Scan for the cell matching the given text and deliver its [X, Y] coordinate at center. 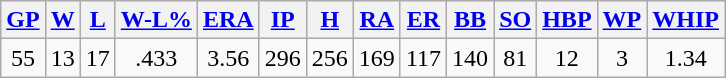
81 [516, 58]
140 [470, 58]
17 [98, 58]
3 [622, 58]
BB [470, 20]
1.34 [686, 58]
256 [330, 58]
RA [376, 20]
55 [23, 58]
WHIP [686, 20]
ERA [228, 20]
117 [423, 58]
W-L% [156, 20]
H [330, 20]
169 [376, 58]
W [62, 20]
L [98, 20]
13 [62, 58]
SO [516, 20]
IP [282, 20]
3.56 [228, 58]
ER [423, 20]
12 [567, 58]
GP [23, 20]
WP [622, 20]
296 [282, 58]
.433 [156, 58]
HBP [567, 20]
